Scan for the cell matching the given text and deliver its (x, y) coordinate at center. 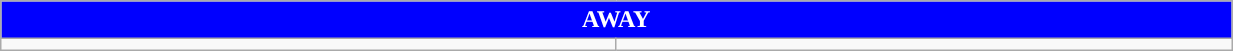
AWAY (616, 20)
